Output the (x, y) coordinate of the center of the cell containing the given text.  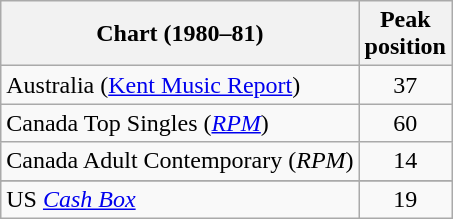
US Cash Box (180, 199)
Canada Top Singles (RPM) (180, 123)
Peakposition (405, 34)
Australia (Kent Music Report) (180, 85)
60 (405, 123)
14 (405, 161)
19 (405, 199)
Canada Adult Contemporary (RPM) (180, 161)
Chart (1980–81) (180, 34)
37 (405, 85)
